For the text-containing cell, return its midpoint in [x, y] coordinate format. 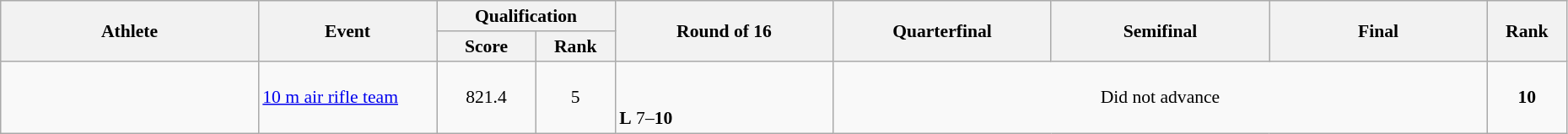
Qualification [526, 16]
Final [1378, 30]
10 m air rifle team [348, 98]
Semifinal [1160, 30]
821.4 [486, 98]
Round of 16 [724, 30]
Did not advance [1161, 98]
Quarterfinal [942, 30]
5 [575, 98]
Event [348, 30]
Score [486, 46]
Athlete [130, 30]
10 [1527, 98]
L 7–10 [724, 98]
